Locate the cell with the specified text and output its [X, Y] center coordinate. 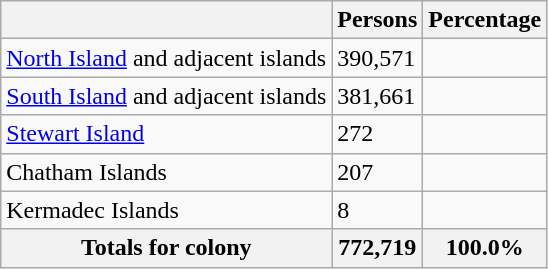
207 [378, 172]
Persons [378, 20]
390,571 [378, 58]
Percentage [485, 20]
Kermadec Islands [166, 210]
South Island and adjacent islands [166, 96]
Chatham Islands [166, 172]
North Island and adjacent islands [166, 58]
381,661 [378, 96]
100.0% [485, 248]
8 [378, 210]
Stewart Island [166, 134]
772,719 [378, 248]
272 [378, 134]
Totals for colony [166, 248]
